Output the (X, Y) coordinate of the center of the cell containing the given text.  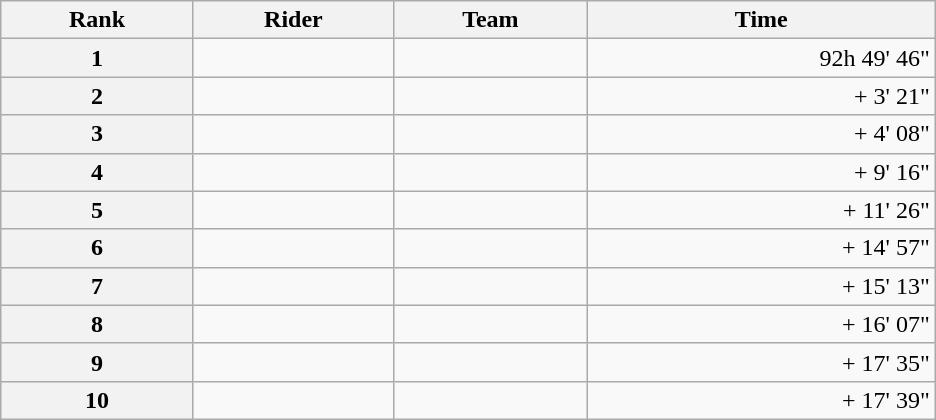
Team (490, 20)
Time (761, 20)
1 (98, 58)
+ 3' 21" (761, 96)
9 (98, 362)
7 (98, 286)
+ 16' 07" (761, 324)
+ 14' 57" (761, 248)
8 (98, 324)
+ 9' 16" (761, 172)
5 (98, 210)
Rank (98, 20)
+ 4' 08" (761, 134)
+ 17' 35" (761, 362)
Rider (293, 20)
92h 49' 46" (761, 58)
4 (98, 172)
6 (98, 248)
+ 11' 26" (761, 210)
+ 15' 13" (761, 286)
+ 17' 39" (761, 400)
3 (98, 134)
2 (98, 96)
10 (98, 400)
